Search for the cell housing the specified text and yield its [x, y] center coordinate. 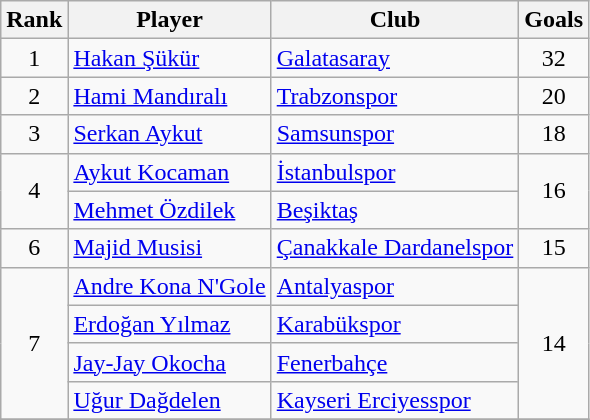
1 [34, 58]
7 [34, 343]
2 [34, 96]
3 [34, 134]
Mehmet Özdilek [170, 210]
Samsunspor [395, 134]
Player [170, 20]
4 [34, 191]
Aykut Kocaman [170, 172]
Rank [34, 20]
Trabzonspor [395, 96]
18 [554, 134]
14 [554, 343]
İstanbulspor [395, 172]
Galatasaray [395, 58]
20 [554, 96]
Fenerbahçe [395, 362]
Goals [554, 20]
Hami Mandıralı [170, 96]
Erdoğan Yılmaz [170, 324]
Beşiktaş [395, 210]
Antalyaspor [395, 286]
Karabükspor [395, 324]
Çanakkale Dardanelspor [395, 248]
15 [554, 248]
Hakan Şükür [170, 58]
Jay-Jay Okocha [170, 362]
Andre Kona N'Gole [170, 286]
16 [554, 191]
Uğur Dağdelen [170, 400]
Majid Musisi [170, 248]
Kayseri Erciyesspor [395, 400]
32 [554, 58]
Club [395, 20]
6 [34, 248]
Serkan Aykut [170, 134]
